Determine the [X, Y] coordinate at the center of the cell enclosing the given text.  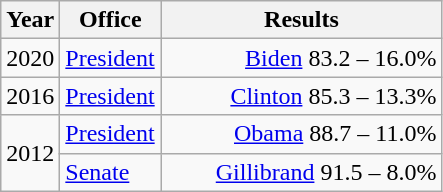
2020 [30, 58]
Results [302, 20]
Clinton 85.3 – 13.3% [302, 96]
2012 [30, 153]
Biden 83.2 – 16.0% [302, 58]
Office [110, 20]
Year [30, 20]
Gillibrand 91.5 – 8.0% [302, 172]
Senate [110, 172]
2016 [30, 96]
Obama 88.7 – 11.0% [302, 134]
